Find where the given text appears and provide that cell's center as (x, y) coordinate. 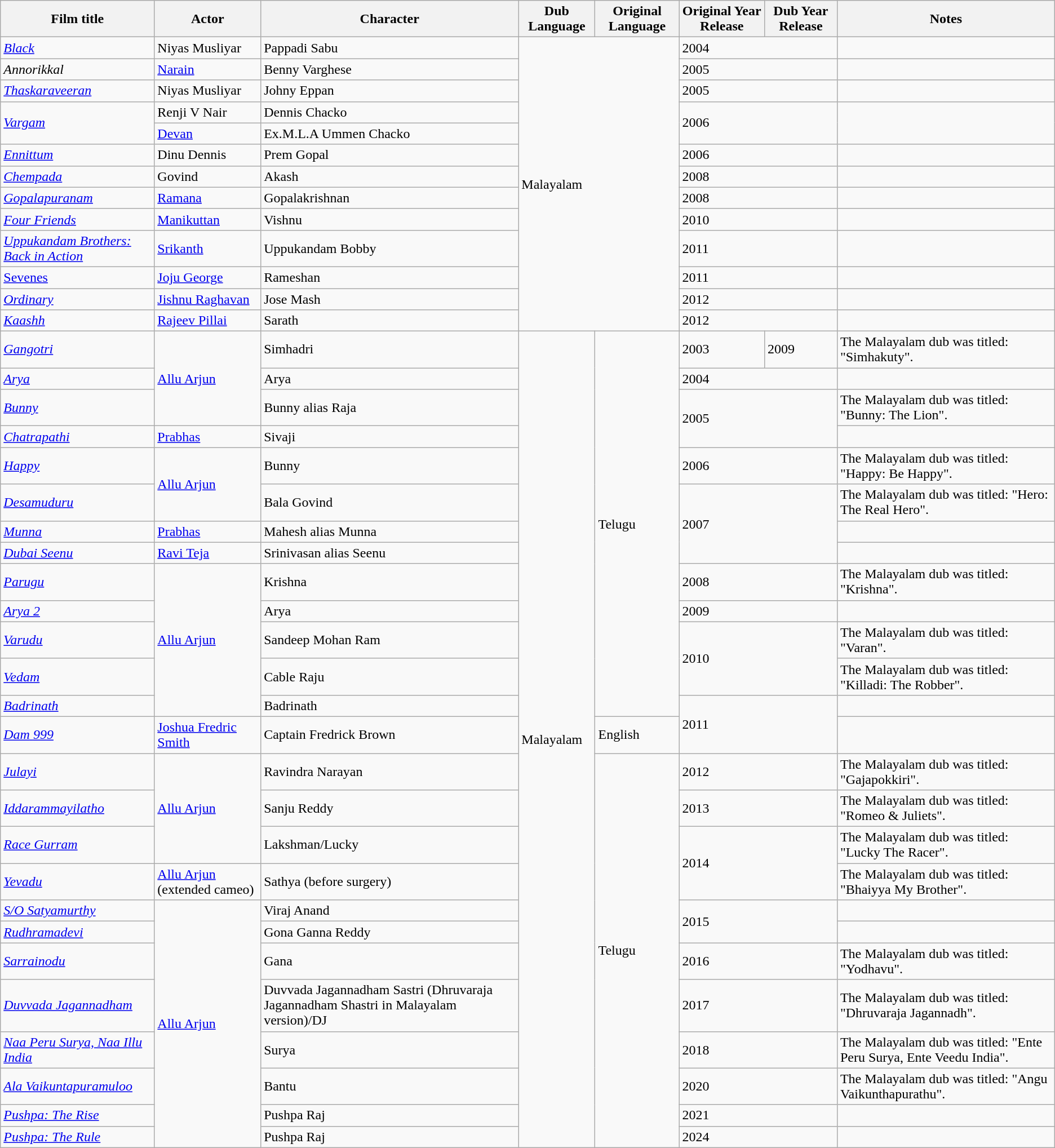
The Malayalam dub was titled: "Krishna". (946, 582)
Rajeev Pillai (207, 321)
Pappadi Sabu (390, 48)
The Malayalam dub was titled: "Yodhavu". (946, 961)
2003 (721, 349)
Akash (390, 176)
Chatrapathi (78, 437)
Pushpa: The Rise (78, 1115)
Chempada (78, 176)
Surya (390, 1049)
Jose Mash (390, 299)
The Malayalam dub was titled: "Bunny: The Lion". (946, 408)
Gona Ganna Reddy (390, 932)
Gopalakrishnan (390, 198)
The Malayalam dub was titled: "Happy: Be Happy". (946, 466)
Notes (946, 19)
Gana (390, 961)
2020 (758, 1087)
Dub Language (557, 19)
Captain Fredrick Brown (390, 735)
Ennittum (78, 155)
Joju George (207, 277)
Sanju Reddy (390, 808)
The Malayalam dub was titled: "Hero: The Real Hero". (946, 503)
Original Language (637, 19)
Sevenes (78, 277)
Simhadri (390, 349)
Viraj Anand (390, 911)
Julayi (78, 771)
Rudhramadevi (78, 932)
Dinu Dennis (207, 155)
Bantu (390, 1087)
Film title (78, 19)
Devan (207, 134)
2024 (758, 1137)
Four Friends (78, 219)
2007 (758, 524)
The Malayalam dub was titled: "Bhaiyya My Brother". (946, 881)
Naa Peru Surya, Naa Illu India (78, 1049)
Dennis Chacko (390, 112)
The Malayalam dub was titled: "Angu Vaikunthapurathu". (946, 1087)
Renji V Nair (207, 112)
The Malayalam dub was titled: "Dhruvaraja Jagannadh". (946, 1005)
Happy (78, 466)
2016 (758, 961)
Johny Eppan (390, 91)
Dam 999 (78, 735)
Joshua Fredric Smith (207, 735)
Manikuttan (207, 219)
Sarath (390, 321)
Yevadu (78, 881)
Uppukandam Bobby (390, 248)
Lakshman/Lucky (390, 845)
Varudu (78, 640)
Bala Govind (390, 503)
2015 (758, 921)
Sivaji (390, 437)
Pushpa: The Rule (78, 1137)
Rameshan (390, 277)
2013 (758, 808)
The Malayalam dub was titled: "Simhakuty". (946, 349)
Ravi Teja (207, 553)
The Malayalam dub was titled: "Romeo & Juliets". (946, 808)
Vishnu (390, 219)
Annorikkal (78, 69)
Vedam (78, 676)
The Malayalam dub was titled: "Ente Peru Surya, Ente Veedu India". (946, 1049)
Sandeep Mohan Ram (390, 640)
Srinivasan alias Seenu (390, 553)
Kaashh (78, 321)
2021 (758, 1115)
Vargam (78, 123)
Ex.M.L.A Ummen Chacko (390, 134)
Gangotri (78, 349)
Character (390, 19)
English (637, 735)
Thaskaraveeran (78, 91)
2018 (758, 1049)
Parugu (78, 582)
Munna (78, 531)
Desamuduru (78, 503)
The Malayalam dub was titled: "Lucky The Racer". (946, 845)
Iddarammayilatho (78, 808)
Prem Gopal (390, 155)
Ordinary (78, 299)
Benny Varghese (390, 69)
2017 (758, 1005)
Sathya (before surgery) (390, 881)
The Malayalam dub was titled: "Killadi: The Robber". (946, 676)
Uppukandam Brothers: Back in Action (78, 248)
Bunny alias Raja (390, 408)
Ramana (207, 198)
Narain (207, 69)
Duvvada Jagannadham Sastri (Dhruvaraja Jagannadham Shastri in Malayalam version)/DJ (390, 1005)
Allu Arjun (extended cameo) (207, 881)
Actor (207, 19)
Cable Raju (390, 676)
Govind (207, 176)
The Malayalam dub was titled: "Varan". (946, 640)
Sarrainodu (78, 961)
Dubai Seenu (78, 553)
2014 (758, 863)
Ala Vaikuntapuramuloo (78, 1087)
Race Gurram (78, 845)
Krishna (390, 582)
Dub Year Release (800, 19)
Original Year Release (721, 19)
Duvvada Jagannadham (78, 1005)
S/O Satyamurthy (78, 911)
The Malayalam dub was titled: "Gajapokkiri". (946, 771)
Arya 2 (78, 611)
Black (78, 48)
Gopalapuranam (78, 198)
Srikanth (207, 248)
Jishnu Raghavan (207, 299)
Ravindra Narayan (390, 771)
Mahesh alias Munna (390, 531)
